Extract the (x, y) coordinate from the center of the cell holding the provided text.  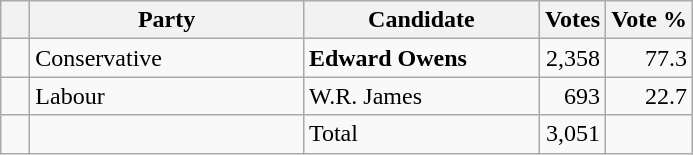
Votes (572, 20)
77.3 (650, 58)
W.R. James (421, 96)
Conservative (167, 58)
Labour (167, 96)
Candidate (421, 20)
693 (572, 96)
Party (167, 20)
2,358 (572, 58)
3,051 (572, 134)
22.7 (650, 96)
Edward Owens (421, 58)
Total (421, 134)
Vote % (650, 20)
